Find where the given text appears and provide that cell's center as [x, y] coordinate. 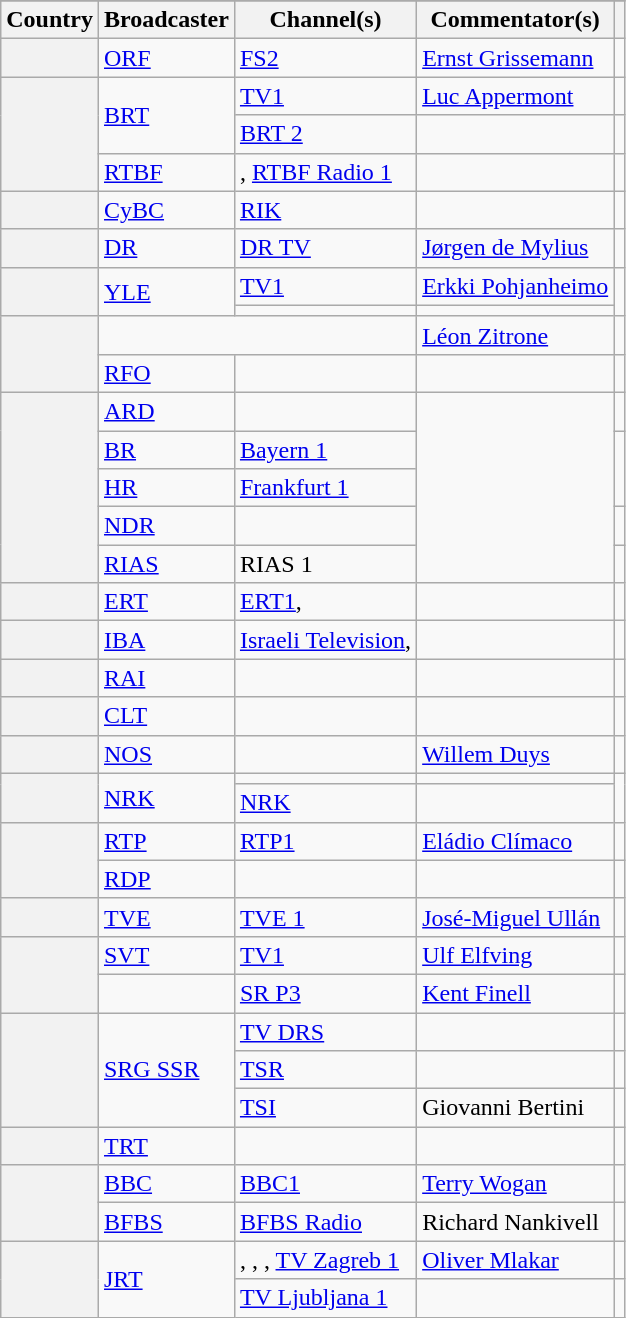
, RTBF Radio 1 [325, 172]
, , , TV Zagreb 1 [325, 1260]
TVE 1 [325, 917]
DR [166, 248]
BR [166, 449]
TVE [166, 917]
Broadcaster [166, 20]
RIAS [166, 564]
Léon Zitrone [516, 335]
RTP1 [325, 841]
BBC [166, 1184]
RTP [166, 841]
YLE [166, 292]
RTBF [166, 172]
CLT [166, 716]
Ernst Grissemann [516, 58]
DR TV [325, 248]
Ulf Elfving [516, 955]
ERT1, [325, 602]
FS2 [325, 58]
Commentator(s) [516, 20]
RIK [325, 210]
NDR [166, 526]
ERT [166, 602]
CyBC [166, 210]
BFBS [166, 1222]
TV DRS [325, 1031]
José-Miguel Ullán [516, 917]
BBC1 [325, 1184]
Eládio Clímaco [516, 841]
ORF [166, 58]
Frankfurt 1 [325, 488]
Luc Appermont [516, 96]
Richard Nankivell [516, 1222]
Country [50, 20]
RAI [166, 678]
TSI [325, 1108]
SRG SSR [166, 1069]
Channel(s) [325, 20]
SR P3 [325, 993]
Giovanni Bertini [516, 1108]
Erkki Pohjanheimo [516, 286]
RIAS 1 [325, 564]
BRT [166, 115]
Bayern 1 [325, 449]
Kent Finell [516, 993]
RDP [166, 879]
IBA [166, 640]
BFBS Radio [325, 1222]
Jørgen de Mylius [516, 248]
TV Ljubljana 1 [325, 1298]
BRT 2 [325, 134]
TSR [325, 1070]
SVT [166, 955]
HR [166, 488]
JRT [166, 1279]
RFO [166, 373]
TRT [166, 1146]
Israeli Television, [325, 640]
Terry Wogan [516, 1184]
Oliver Mlakar [516, 1260]
Willem Duys [516, 754]
ARD [166, 411]
NOS [166, 754]
